Return the [x, y] coordinate for the center point of the cell that contains the specified text.  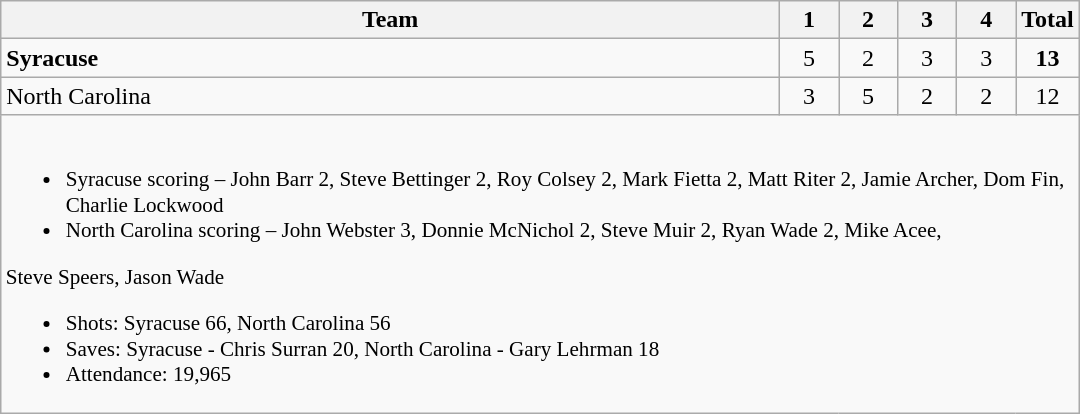
1 [808, 20]
Team [390, 20]
North Carolina [390, 96]
12 [1048, 96]
4 [986, 20]
Syracuse [390, 58]
Total [1048, 20]
13 [1048, 58]
